Identify which cell holds the provided text, then report its [x, y] central coordinate. 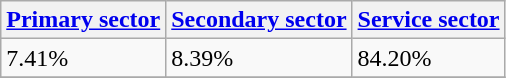
Primary sector [84, 20]
8.39% [259, 58]
84.20% [428, 58]
Secondary sector [259, 20]
7.41% [84, 58]
Service sector [428, 20]
